Detect which cell encompasses the target text, then output its [X, Y] center coordinate. 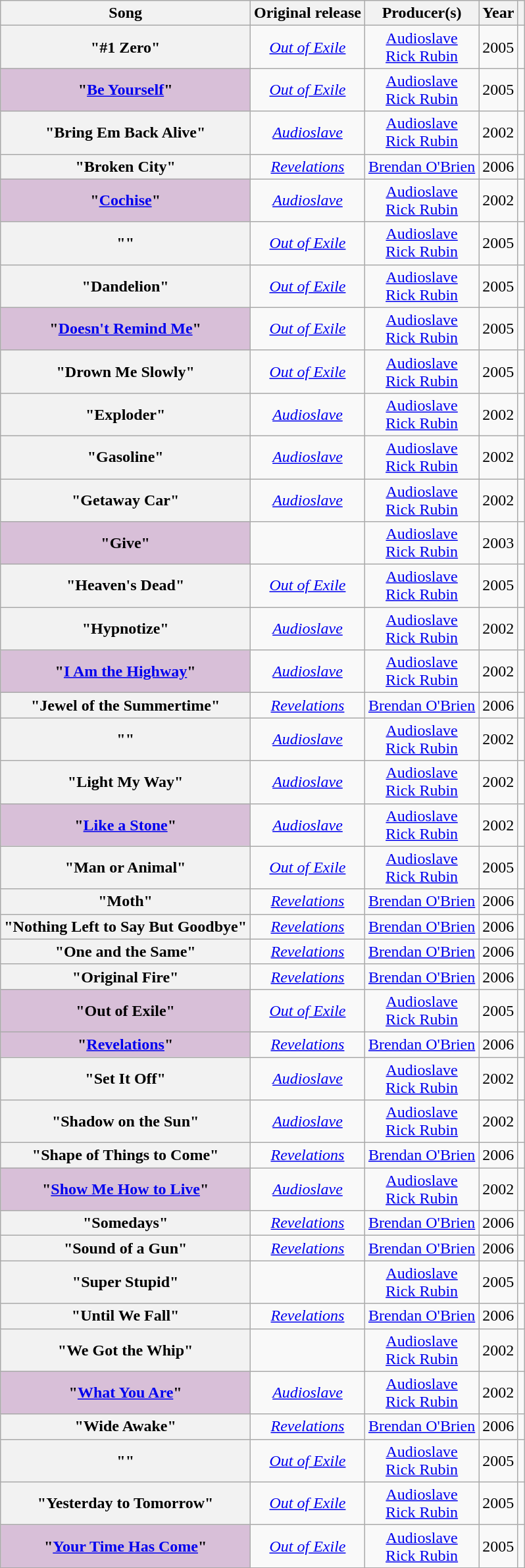
"Revelations" [126, 1044]
"Man or Animal" [126, 867]
"Sound of a Gun" [126, 1248]
"Be Yourself" [126, 89]
"Your Time Has Come" [126, 1546]
Year [499, 13]
"Somedays" [126, 1223]
"Cochise" [126, 200]
"Light My Way" [126, 782]
"One and the Same" [126, 951]
"Shadow on the Sun" [126, 1121]
"Shape of Things to Come" [126, 1155]
"Original Fire" [126, 976]
"#1 Zero" [126, 47]
Original release [308, 13]
"Doesn't Remind Me" [126, 329]
"Drown Me Slowly" [126, 371]
"Super Stupid" [126, 1282]
"Gasoline" [126, 457]
Producer(s) [421, 13]
"Set It Off" [126, 1078]
"I Am the Highway" [126, 671]
"Getaway Car" [126, 500]
2003 [499, 544]
"Dandelion" [126, 286]
"Nothing Left to Say But Goodbye" [126, 926]
"Wide Awake" [126, 1427]
"Until We Fall" [126, 1316]
"Jewel of the Summertime" [126, 705]
"Like a Stone" [126, 825]
"Moth" [126, 901]
"Broken City" [126, 166]
"We Got the Whip" [126, 1350]
"Show Me How to Live" [126, 1190]
"Heaven's Dead" [126, 586]
"Bring Em Back Alive" [126, 133]
"Exploder" [126, 415]
"What You Are" [126, 1392]
"Hypnotize" [126, 629]
"Yesterday to Tomorrow" [126, 1503]
Song [126, 13]
"Out of Exile" [126, 1011]
"Give" [126, 544]
